Provide the [X, Y] coordinate of the cell's center where the given text is located.  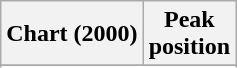
Chart (2000) [72, 34]
Peakposition [189, 34]
